Output the (X, Y) coordinate of the center of the cell containing the given text.  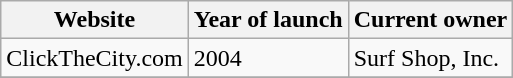
Year of launch (268, 20)
Current owner (430, 20)
Surf Shop, Inc. (430, 58)
Website (94, 20)
ClickTheCity.com (94, 58)
2004 (268, 58)
